Locate the cell with the specified text and output its [X, Y] center coordinate. 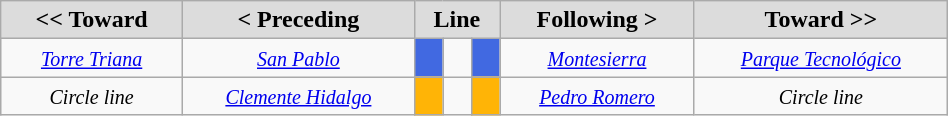
Toward >> [820, 20]
San Pablo [298, 58]
Parque Tecnológico [820, 58]
Following > [598, 20]
<< Toward [92, 20]
Torre Triana [92, 58]
Montesierra [598, 58]
Pedro Romero [598, 96]
Clemente Hidalgo [298, 96]
< Preceding [298, 20]
Line [456, 20]
